Locate the cell with the specified text and output its [X, Y] center coordinate. 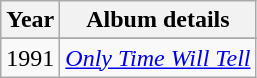
Year [30, 20]
Album details [158, 20]
1991 [30, 58]
Only Time Will Tell [158, 58]
